Return the [x, y] coordinate for the center point of the cell that contains the specified text.  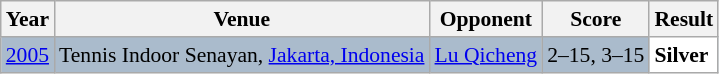
2005 [28, 55]
Silver [684, 55]
Tennis Indoor Senayan, Jakarta, Indonesia [242, 55]
Lu Qicheng [486, 55]
Opponent [486, 19]
Venue [242, 19]
Result [684, 19]
Year [28, 19]
Score [596, 19]
2–15, 3–15 [596, 55]
